Determine the [x, y] coordinate at the center of the cell enclosing the given text.  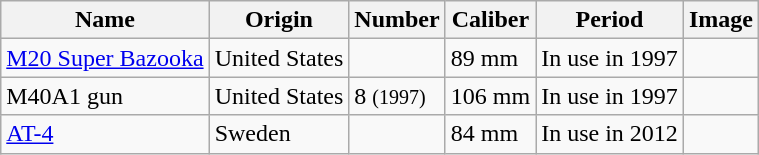
In use in 2012 [610, 134]
84 mm [490, 134]
89 mm [490, 58]
Name [105, 20]
Period [610, 20]
Image [720, 20]
106 mm [490, 96]
M40A1 gun [105, 96]
8 (1997) [397, 96]
AT-4 [105, 134]
Caliber [490, 20]
Number [397, 20]
M20 Super Bazooka [105, 58]
Sweden [279, 134]
Origin [279, 20]
